Extract the (X, Y) coordinate from the center of the cell holding the provided text.  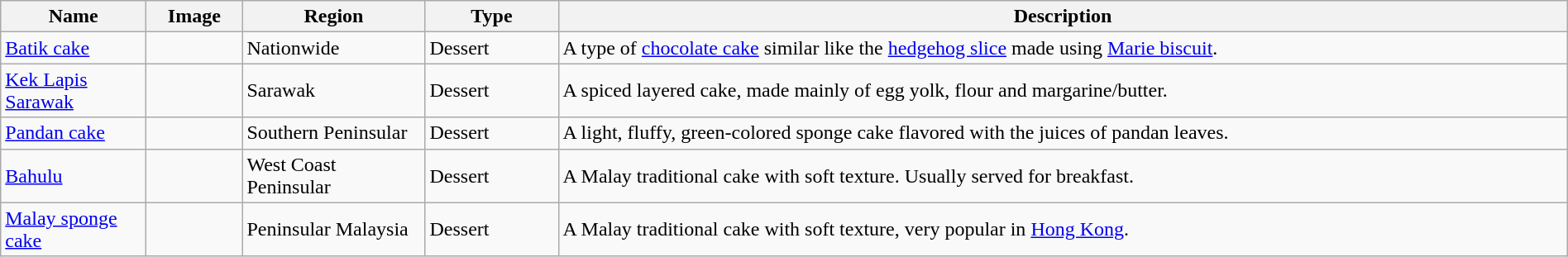
Peninsular Malaysia (334, 230)
Pandan cake (74, 133)
Type (491, 17)
Southern Peninsular (334, 133)
Batik cake (74, 48)
A type of chocolate cake similar like the hedgehog slice made using Marie biscuit. (1063, 48)
Bahulu (74, 175)
Malay sponge cake (74, 230)
Region (334, 17)
Nationwide (334, 48)
Kek Lapis Sarawak (74, 91)
Description (1063, 17)
Image (194, 17)
West Coast Peninsular (334, 175)
A Malay traditional cake with soft texture. Usually served for breakfast. (1063, 175)
A spiced layered cake, made mainly of egg yolk, flour and margarine/butter. (1063, 91)
Name (74, 17)
A light, fluffy, green-colored sponge cake flavored with the juices of pandan leaves. (1063, 133)
Sarawak (334, 91)
A Malay traditional cake with soft texture, very popular in Hong Kong. (1063, 230)
